Return [X, Y] of the center of cell containing provided text 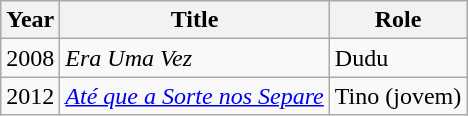
2008 [30, 58]
Role [398, 20]
Era Uma Vez [194, 58]
Dudu [398, 58]
Title [194, 20]
Até que a Sorte nos Separe [194, 96]
Tino (jovem) [398, 96]
2012 [30, 96]
Year [30, 20]
